Pinpoint the cell where the given text exists, returning its (X, Y) midpoint coordinate. 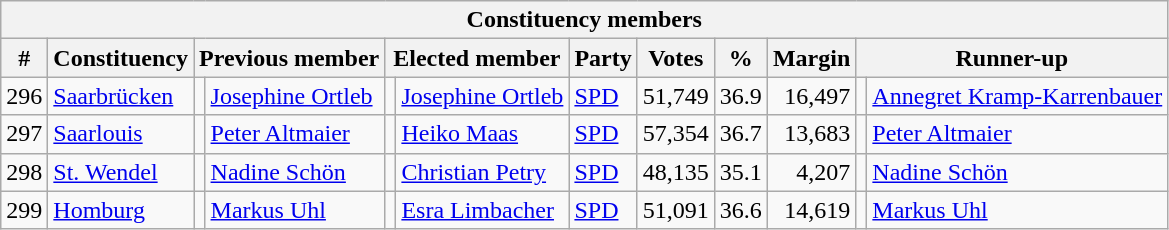
St. Wendel (121, 172)
% (740, 58)
Runner-up (1012, 58)
299 (24, 210)
36.6 (740, 210)
14,619 (811, 210)
# (24, 58)
Christian Petry (482, 172)
36.9 (740, 96)
Heiko Maas (482, 134)
298 (24, 172)
13,683 (811, 134)
Constituency members (584, 20)
Constituency (121, 58)
Party (603, 58)
4,207 (811, 172)
Homburg (121, 210)
296 (24, 96)
Previous member (290, 58)
Margin (811, 58)
Esra Limbacher (482, 210)
51,091 (676, 210)
Votes (676, 58)
Annegret Kramp-Karrenbauer (1018, 96)
Saarbrücken (121, 96)
Elected member (477, 58)
51,749 (676, 96)
Saarlouis (121, 134)
48,135 (676, 172)
57,354 (676, 134)
16,497 (811, 96)
36.7 (740, 134)
35.1 (740, 172)
297 (24, 134)
